Scan for the cell matching the given text and deliver its (X, Y) coordinate at center. 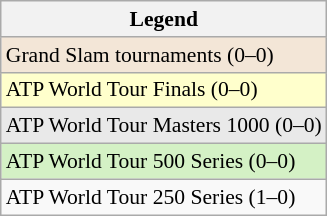
ATP World Tour 250 Series (1–0) (164, 197)
Grand Slam tournaments (0–0) (164, 55)
ATP World Tour Finals (0–0) (164, 90)
ATP World Tour Masters 1000 (0–0) (164, 126)
ATP World Tour 500 Series (0–0) (164, 162)
Legend (164, 19)
